Output the (X, Y) coordinate of the center of the cell containing the given text.  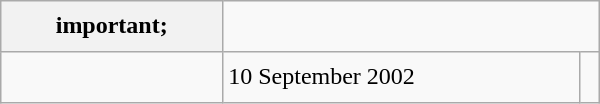
10 September 2002 (402, 76)
important; (112, 26)
